Determine the [x, y] coordinate at the center of the cell enclosing the given text.  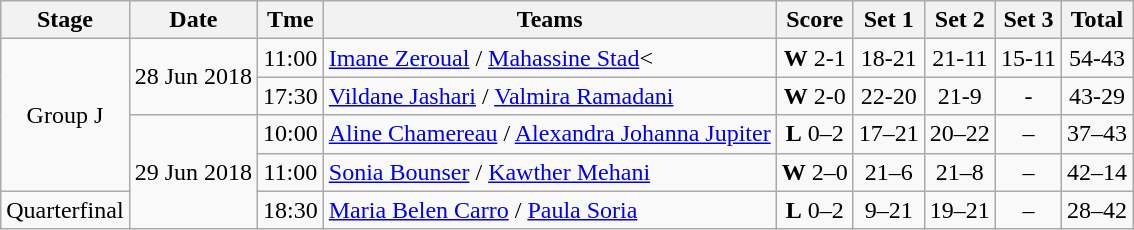
W 2-1 [814, 58]
17–21 [888, 134]
29 Jun 2018 [193, 172]
Set 3 [1028, 20]
22-20 [888, 96]
Sonia Bounser / Kawther Mehani [550, 172]
Set 1 [888, 20]
42–14 [1098, 172]
15-11 [1028, 58]
Set 2 [960, 20]
Date [193, 20]
Vildane Jashari / Valmira Ramadani [550, 96]
Total [1098, 20]
W 2-0 [814, 96]
Group J [65, 115]
18:30 [291, 210]
Teams [550, 20]
21–8 [960, 172]
10:00 [291, 134]
37–43 [1098, 134]
19–21 [960, 210]
9–21 [888, 210]
28 Jun 2018 [193, 77]
Quarterfinal [65, 210]
17:30 [291, 96]
43-29 [1098, 96]
21-11 [960, 58]
21–6 [888, 172]
Aline Chamereau / Alexandra Johanna Jupiter [550, 134]
Score [814, 20]
54-43 [1098, 58]
- [1028, 96]
Stage [65, 20]
20–22 [960, 134]
Tme [291, 20]
Maria Belen Carro / Paula Soria [550, 210]
Imane Zeroual / Mahassine Stad< [550, 58]
W 2–0 [814, 172]
21-9 [960, 96]
28–42 [1098, 210]
18-21 [888, 58]
